Pinpoint the cell where the given text exists, returning its [x, y] midpoint coordinate. 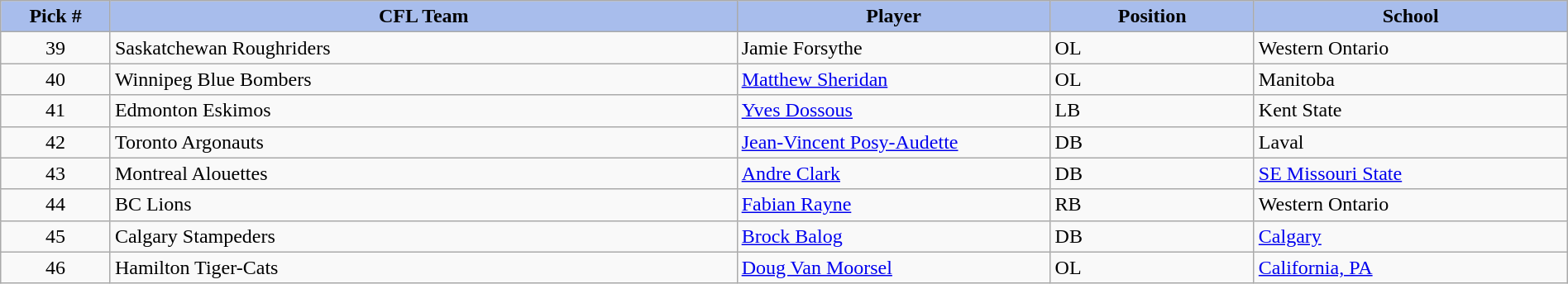
45 [56, 236]
41 [56, 111]
Doug Van Moorsel [893, 267]
Saskatchewan Roughriders [423, 48]
Brock Balog [893, 236]
BC Lions [423, 205]
Yves Dossous [893, 111]
Fabian Rayne [893, 205]
RB [1152, 205]
40 [56, 79]
Jamie Forsythe [893, 48]
39 [56, 48]
SE Missouri State [1411, 173]
Pick # [56, 17]
44 [56, 205]
Winnipeg Blue Bombers [423, 79]
School [1411, 17]
Hamilton Tiger-Cats [423, 267]
Edmonton Eskimos [423, 111]
Jean-Vincent Posy-Audette [893, 142]
Andre Clark [893, 173]
Manitoba [1411, 79]
LB [1152, 111]
Calgary Stampeders [423, 236]
42 [56, 142]
Laval [1411, 142]
Calgary [1411, 236]
Position [1152, 17]
43 [56, 173]
Matthew Sheridan [893, 79]
California, PA [1411, 267]
46 [56, 267]
Montreal Alouettes [423, 173]
Kent State [1411, 111]
CFL Team [423, 17]
Player [893, 17]
Toronto Argonauts [423, 142]
